Scan for the cell matching the given text and deliver its (x, y) coordinate at center. 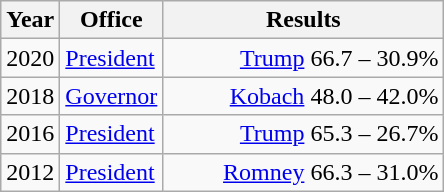
Kobach 48.0 – 42.0% (304, 96)
Romney 66.3 – 31.0% (304, 172)
Results (304, 20)
2012 (30, 172)
Governor (112, 96)
2016 (30, 134)
Year (30, 20)
Office (112, 20)
2018 (30, 96)
Trump 65.3 – 26.7% (304, 134)
Trump 66.7 – 30.9% (304, 58)
2020 (30, 58)
